Extract the (X, Y) coordinate from the center of the cell holding the provided text.  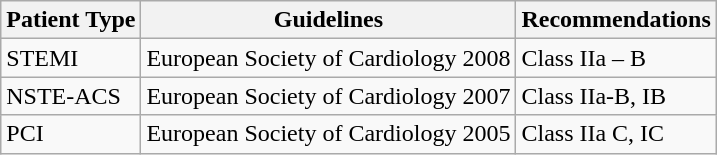
PCI (71, 134)
European Society of Cardiology 2008 (328, 58)
European Society of Cardiology 2005 (328, 134)
Class IIa C, IC (616, 134)
Class IIa-B, IB (616, 96)
Class IIa – B (616, 58)
European Society of Cardiology 2007 (328, 96)
Guidelines (328, 20)
Patient Type (71, 20)
STEMI (71, 58)
Recommendations (616, 20)
NSTE-ACS (71, 96)
